Return the [x, y] coordinate for the center point of the cell that contains the specified text.  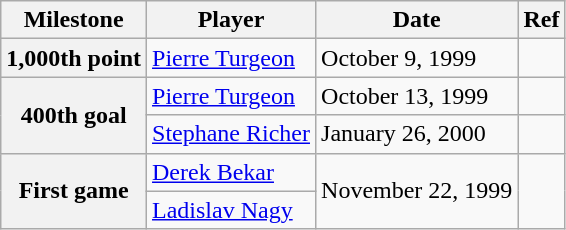
1,000th point [74, 58]
Ref [542, 20]
October 9, 1999 [417, 58]
January 26, 2000 [417, 134]
400th goal [74, 115]
Ladislav Nagy [232, 210]
Stephane Richer [232, 134]
Derek Bekar [232, 172]
Milestone [74, 20]
November 22, 1999 [417, 191]
Date [417, 20]
First game [74, 191]
October 13, 1999 [417, 96]
Player [232, 20]
